Find where the given text appears and provide that cell's center as (X, Y) coordinate. 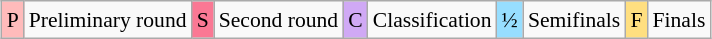
C (356, 20)
Second round (278, 20)
S (203, 20)
Preliminary round (108, 20)
F (636, 20)
Finals (678, 20)
½ (510, 20)
Classification (432, 20)
P (13, 20)
Semifinals (574, 20)
